Scan for the cell matching the given text and deliver its (x, y) coordinate at center. 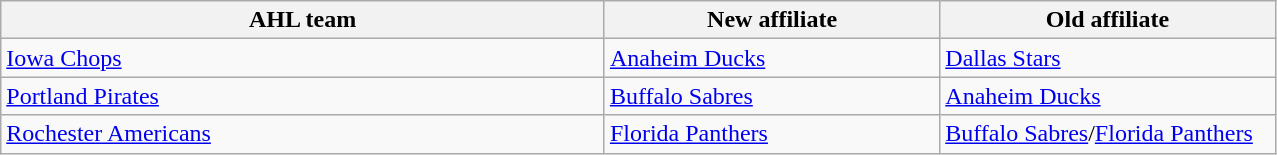
Buffalo Sabres/Florida Panthers (1108, 134)
AHL team (303, 20)
Old affiliate (1108, 20)
Dallas Stars (1108, 58)
Buffalo Sabres (772, 96)
Portland Pirates (303, 96)
Florida Panthers (772, 134)
Rochester Americans (303, 134)
Iowa Chops (303, 58)
New affiliate (772, 20)
